Locate the cell with the specified text and output its (X, Y) center coordinate. 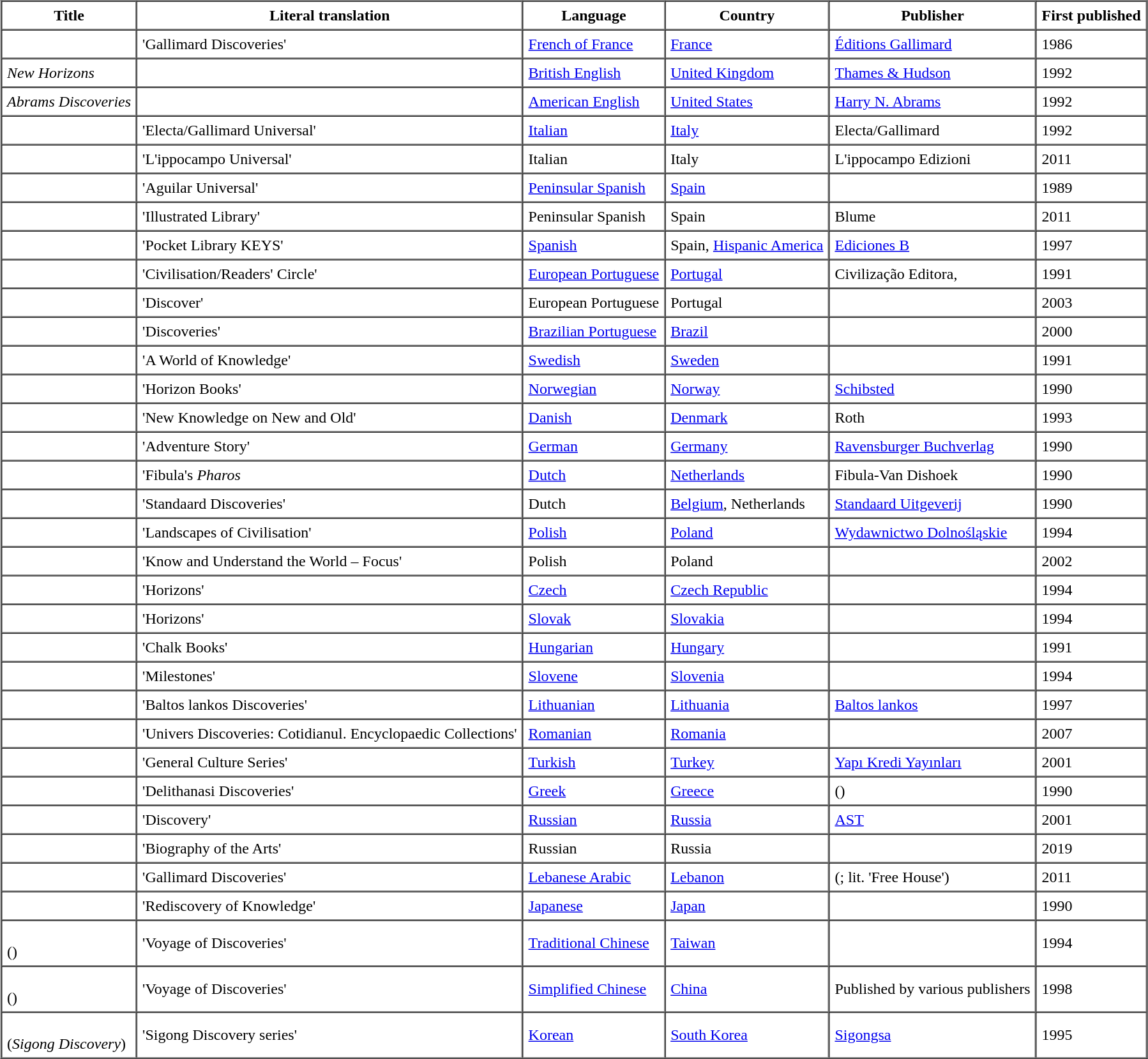
British English (594, 73)
Spanish (594, 245)
1993 (1091, 417)
Traditional Chinese (594, 943)
Romanian (594, 733)
'A World of Knowledge' (329, 360)
Country (747, 15)
Wydawnictwo Dolnośląskie (932, 532)
Simplified Chinese (594, 989)
New Horizons (69, 73)
Czech (594, 590)
'Adventure Story' (329, 446)
Japan (747, 905)
'Illustrated Library' (329, 216)
Ediciones B (932, 245)
Standaard Uitgeverij (932, 503)
'L'ippocampo Universal' (329, 158)
Romania (747, 733)
Published by various publishers (932, 989)
Belgium, Netherlands (747, 503)
2000 (1091, 331)
Czech Republic (747, 590)
Slovak (594, 618)
(; lit. 'Free House') (932, 877)
Greece (747, 790)
Sweden (747, 360)
Lebanese Arabic (594, 877)
AST (932, 820)
2019 (1091, 848)
'General Culture Series' (329, 762)
German (594, 446)
'Landscapes of Civilisation' (329, 532)
Hungary (747, 647)
Taiwan (747, 943)
'Know and Understand the World – Focus' (329, 560)
Civilização Editora, (932, 273)
United Kingdom (747, 73)
China (747, 989)
Roth (932, 417)
Lithuania (747, 705)
French of France (594, 43)
1986 (1091, 43)
'Baltos lankos Discoveries' (329, 705)
Blume (932, 216)
'Fibula's Pharos (329, 475)
'Discover' (329, 303)
Fibula-Van Dishoek (932, 475)
(Sigong Discovery) (69, 1035)
Baltos lankos (932, 705)
2003 (1091, 303)
Slovakia (747, 618)
'Pocket Library KEYS' (329, 245)
Thames & Hudson (932, 73)
'Standaard Discoveries' (329, 503)
United States (747, 101)
'Delithanasi Discoveries' (329, 790)
Netherlands (747, 475)
Korean (594, 1035)
Ravensburger Buchverlag (932, 446)
Spain, Hispanic America (747, 245)
'Rediscovery of Knowledge' (329, 905)
'Discovery' (329, 820)
Abrams Discoveries (69, 101)
Yapı Kredi Yayınları (932, 762)
'Horizon Books' (329, 388)
Slovenia (747, 675)
1998 (1091, 989)
Publisher (932, 15)
Norway (747, 388)
'Sigong Discovery series' (329, 1035)
'Univers Discoveries: Cotidianul. Encyclopaedic Collections' (329, 733)
Literal translation (329, 15)
South Korea (747, 1035)
Norwegian (594, 388)
1995 (1091, 1035)
Lebanon (747, 877)
Danish (594, 417)
'Milestones' (329, 675)
First published (1091, 15)
Brazilian Portuguese (594, 331)
France (747, 43)
'Civilisation/Readers' Circle' (329, 273)
'Aguilar Universal' (329, 188)
Slovene (594, 675)
Title (69, 15)
Greek (594, 790)
Sigongsa (932, 1035)
Denmark (747, 417)
Brazil (747, 331)
Éditions Gallimard (932, 43)
'Chalk Books' (329, 647)
2007 (1091, 733)
Language (594, 15)
American English (594, 101)
'Electa/Gallimard Universal' (329, 130)
Hungarian (594, 647)
1989 (1091, 188)
Japanese (594, 905)
'Discoveries' (329, 331)
Electa/Gallimard (932, 130)
'New Knowledge on New and Old' (329, 417)
Turkey (747, 762)
L'ippocampo Edizioni (932, 158)
Turkish (594, 762)
2002 (1091, 560)
Germany (747, 446)
Schibsted (932, 388)
Harry N. Abrams (932, 101)
Swedish (594, 360)
'Biography of the Arts' (329, 848)
Lithuanian (594, 705)
